Locate the cell with the specified text and output its [X, Y] center coordinate. 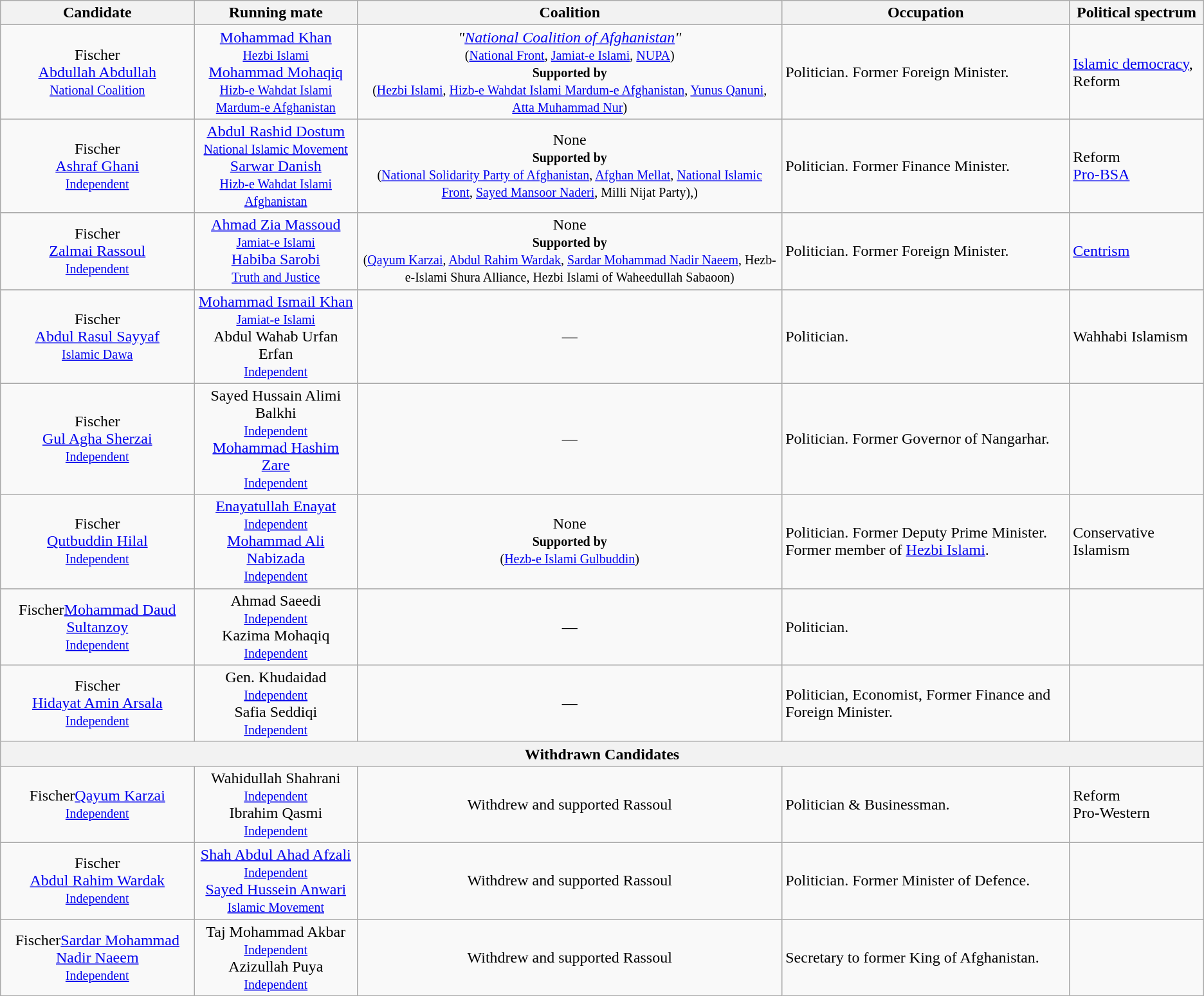
FischerHidayat Amin ArsalaIndependent [98, 703]
Occupation [926, 13]
Conservative Islamism [1136, 541]
FischerMohammad Daud SultanzoyIndependent [98, 626]
Coalition [570, 13]
Wahidullah ShahraniIndependent Ibrahim QasmiIndependent [276, 804]
FischerAbdullah AbdullahNational Coalition [98, 72]
NoneSupported by(Qayum Karzai, Abdul Rahim Wardak, Sardar Mohammad Nadir Naeem, Hezb-e-Islami Shura Alliance, Hezbi Islami of Waheedullah Sabaoon) [570, 251]
FischerAbdul Rahim WardakIndependent [98, 881]
Mohammad KhanHezbi Islami Mohammad MohaqiqHizb-e Wahdat Islami Mardum-e Afghanistan [276, 72]
NoneSupported by(Hezb-e Islami Gulbuddin) [570, 541]
Politician. Former Finance Minister. [926, 166]
Ahmad Zia MassoudJamiat-e Islami Habiba SarobiTruth and Justice [276, 251]
FischerZalmai RassoulIndependent [98, 251]
Running mate [276, 13]
ReformPro-Western [1136, 804]
FischerAshraf GhaniIndependent [98, 166]
Candidate [98, 13]
NoneSupported by (National Solidarity Party of Afghanistan, Afghan Mellat, National Islamic Front, Sayed Mansoor Naderi, Milli Nijat Party),) [570, 166]
Centrism [1136, 251]
Politician, Economist, Former Finance and Foreign Minister. [926, 703]
Politician. Former Deputy Prime Minister. Former member of Hezbi Islami. [926, 541]
Secretary to former King of Afghanistan. [926, 958]
FischerQayum KarzaiIndependent [98, 804]
Mohammad Ismail KhanJamiat-e Islami Abdul Wahab Urfan ErfanIndependent [276, 336]
Ahmad SaeediIndependent Kazima MohaqiqIndependent [276, 626]
Shah Abdul Ahad AfzaliIndependent Sayed Hussein AnwariIslamic Movement [276, 881]
Political spectrum [1136, 13]
Withdrawn Candidates [602, 754]
FischerGul Agha SherzaiIndependent [98, 439]
Politician. Former Governor of Nangarhar. [926, 439]
ReformPro-BSA [1136, 166]
FischerQutbuddin HilalIndependent [98, 541]
Politician. Former Minister of Defence. [926, 881]
Enayatullah EnayatIndependent Mohammad Ali NabizadaIndependent [276, 541]
Politician & Businessman. [926, 804]
FischerAbdul Rasul SayyafIslamic Dawa [98, 336]
Wahhabi Islamism [1136, 336]
Gen. KhudaidadIndependent Safia SeddiqiIndependent [276, 703]
FischerSardar Mohammad Nadir NaeemIndependent [98, 958]
Sayed Hussain Alimi BalkhiIndependent Mohammad Hashim ZareIndependent [276, 439]
Taj Mohammad AkbarIndependent Azizullah PuyaIndependent [276, 958]
Islamic democracy, Reform [1136, 72]
Abdul Rashid DostumNational Islamic Movement Sarwar DanishHizb-e Wahdat Islami Afghanistan [276, 166]
